Capture the cell that displays the provided text and extract its (X, Y) central coordinate. 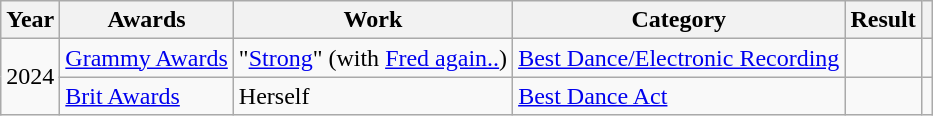
Herself (372, 96)
Best Dance/Electronic Recording (679, 58)
Best Dance Act (679, 96)
Brit Awards (147, 96)
2024 (30, 77)
Grammy Awards (147, 58)
"Strong" (with Fred again..) (372, 58)
Year (30, 20)
Awards (147, 20)
Result (883, 20)
Work (372, 20)
Category (679, 20)
